Pinpoint the cell where the given text exists, returning its (x, y) midpoint coordinate. 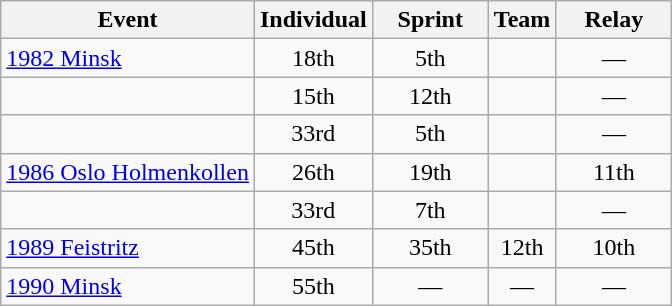
35th (430, 248)
1989 Feistritz (128, 248)
18th (313, 58)
Event (128, 20)
10th (614, 248)
1990 Minsk (128, 286)
26th (313, 172)
1982 Minsk (128, 58)
Team (522, 20)
7th (430, 210)
11th (614, 172)
Sprint (430, 20)
1986 Oslo Holmenkollen (128, 172)
45th (313, 248)
55th (313, 286)
Relay (614, 20)
19th (430, 172)
15th (313, 96)
Individual (313, 20)
